Extract the (X, Y) coordinate from the center of the cell holding the provided text.  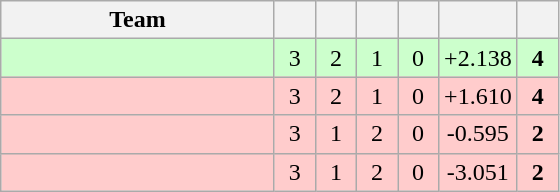
-3.051 (478, 172)
+2.138 (478, 58)
-0.595 (478, 134)
+1.610 (478, 96)
Team (138, 20)
